Provide the (X, Y) coordinate of the cell's center where the given text is located.  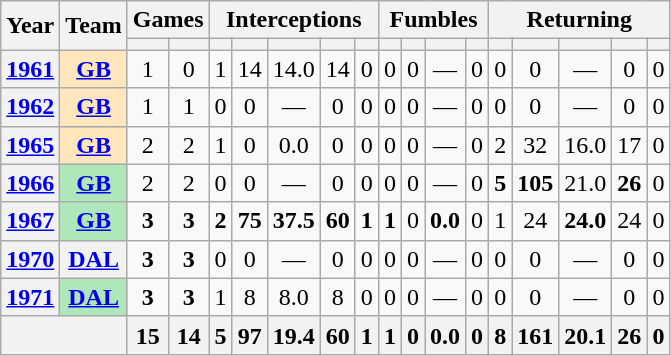
1961 (30, 69)
1967 (30, 221)
Interceptions (294, 20)
15 (148, 335)
Fumbles (433, 20)
1962 (30, 107)
97 (250, 335)
161 (536, 335)
105 (536, 183)
1966 (30, 183)
8.0 (294, 297)
19.4 (294, 335)
75 (250, 221)
32 (536, 145)
24.0 (586, 221)
1965 (30, 145)
21.0 (586, 183)
14.0 (294, 69)
20.1 (586, 335)
Team (94, 26)
1971 (30, 297)
17 (630, 145)
16.0 (586, 145)
1970 (30, 259)
Year (30, 26)
Games (168, 20)
Returning (580, 20)
37.5 (294, 221)
